Pinpoint the cell where the given text exists, returning its [x, y] midpoint coordinate. 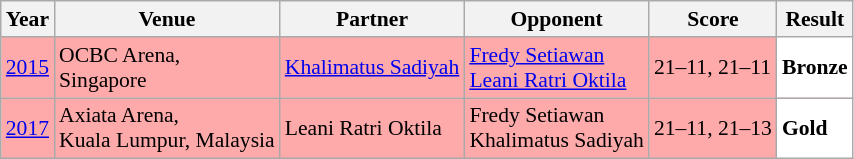
Venue [167, 19]
2017 [28, 128]
Khalimatus Sadiyah [372, 68]
Gold [815, 128]
Fredy Setiawan Khalimatus Sadiyah [556, 128]
Leani Ratri Oktila [372, 128]
OCBC Arena,Singapore [167, 68]
21–11, 21–11 [713, 68]
Score [713, 19]
Fredy Setiawan Leani Ratri Oktila [556, 68]
Opponent [556, 19]
Axiata Arena,Kuala Lumpur, Malaysia [167, 128]
Year [28, 19]
Result [815, 19]
Partner [372, 19]
2015 [28, 68]
21–11, 21–13 [713, 128]
Bronze [815, 68]
